Extract the [x, y] coordinate from the center of the cell holding the provided text.  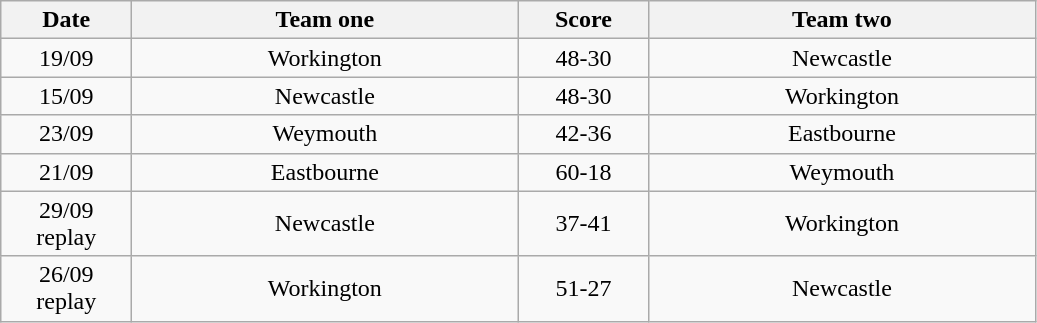
60-18 [584, 172]
Team one [325, 20]
26/09replay [66, 288]
23/09 [66, 134]
51-27 [584, 288]
Team two [842, 20]
37-41 [584, 224]
19/09 [66, 58]
Date [66, 20]
42-36 [584, 134]
29/09replay [66, 224]
15/09 [66, 96]
Score [584, 20]
21/09 [66, 172]
